Capture the cell that displays the provided text and extract its [X, Y] central coordinate. 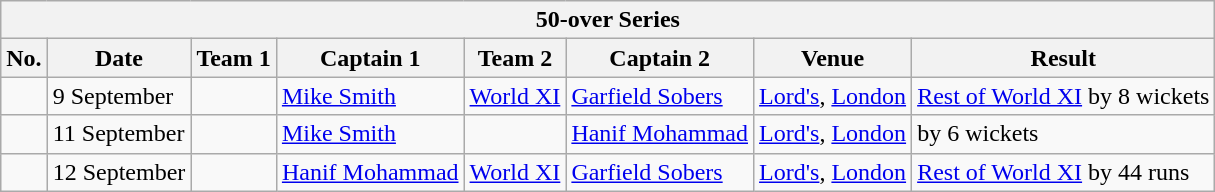
12 September [119, 172]
11 September [119, 134]
by 6 wickets [1064, 134]
Captain 2 [660, 58]
50-over Series [608, 20]
Rest of World XI by 44 runs [1064, 172]
No. [24, 58]
Venue [833, 58]
Captain 1 [370, 58]
9 September [119, 96]
Date [119, 58]
Result [1064, 58]
Team 1 [234, 58]
Team 2 [515, 58]
Rest of World XI by 8 wickets [1064, 96]
